Find where the given text appears and provide that cell's center as (x, y) coordinate. 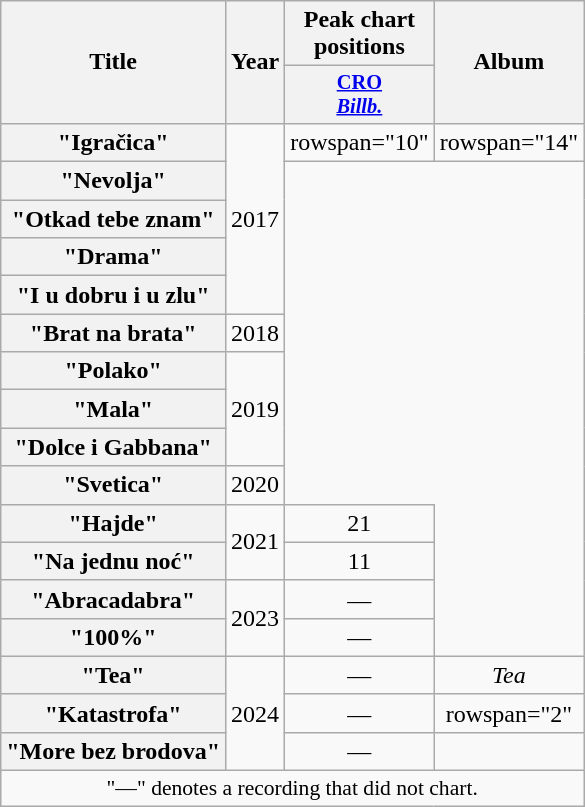
"Hajde" (114, 523)
"More bez brodova" (114, 751)
"Otkad tebe znam" (114, 219)
"Katastrofa" (114, 713)
2020 (256, 485)
Peak chart positions (360, 34)
21 (360, 523)
"Tea" (114, 675)
Album (509, 62)
rowspan="2" (509, 713)
2023 (256, 618)
Year (256, 62)
"Na jednu noć" (114, 561)
"Mala" (114, 409)
"I u dobru i u zlu" (114, 295)
2024 (256, 713)
"Svetica" (114, 485)
"Abracadabra" (114, 599)
"Polako" (114, 371)
"Nevolja" (114, 181)
"Drama" (114, 257)
CROBillb. (360, 95)
"Igračica" (114, 142)
rowspan="14" (509, 142)
"Brat na brata" (114, 333)
2021 (256, 542)
2019 (256, 409)
rowspan="10" (360, 142)
"—" denotes a recording that did not chart. (292, 789)
"100%" (114, 637)
Tea (509, 675)
11 (360, 561)
2017 (256, 218)
Title (114, 62)
2018 (256, 333)
"Dolce i Gabbana" (114, 447)
